Determine the [X, Y] coordinate at the center of the cell enclosing the given text.  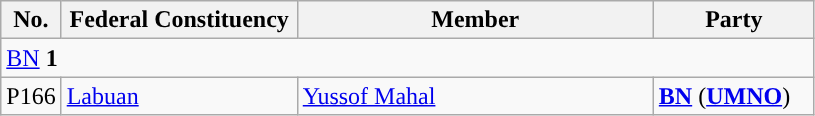
No. [31, 20]
Member [475, 20]
Party [734, 20]
P166 [31, 96]
Labuan [179, 96]
Yussof Mahal [475, 96]
BN (UMNO) [734, 96]
BN 1 [408, 58]
Federal Constituency [179, 20]
